Determine the (X, Y) coordinate at the center of the cell enclosing the given text.  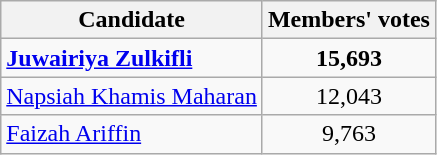
Faizah Ariffin (132, 134)
Juwairiya Zulkifli (132, 58)
12,043 (348, 96)
15,693 (348, 58)
9,763 (348, 134)
Candidate (132, 20)
Napsiah Khamis Maharan (132, 96)
Members' votes (348, 20)
